Return [X, Y] of the center of cell containing provided text 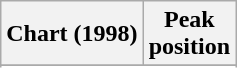
Peakposition [189, 34]
Chart (1998) [72, 34]
